Determine the (X, Y) coordinate at the center of the cell enclosing the given text.  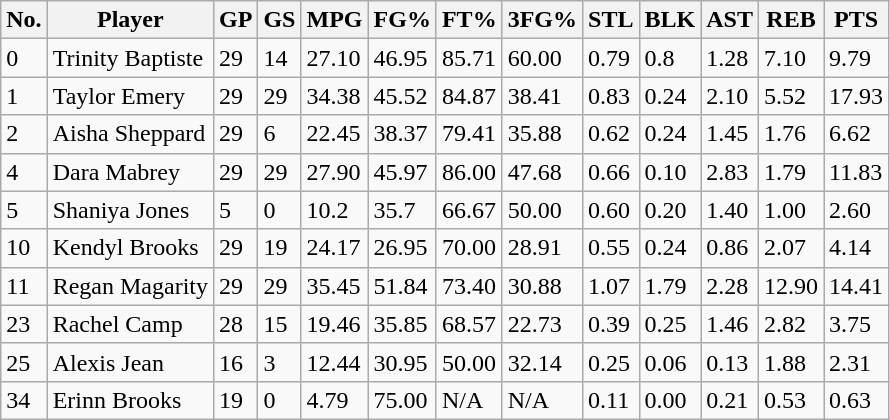
86.00 (469, 172)
3.75 (856, 324)
Regan Magarity (130, 286)
32.14 (542, 362)
0.66 (611, 172)
0.53 (792, 400)
79.41 (469, 134)
47.68 (542, 172)
1 (24, 96)
27.90 (334, 172)
4.14 (856, 248)
38.41 (542, 96)
4 (24, 172)
Erinn Brooks (130, 400)
2.82 (792, 324)
26.95 (402, 248)
16 (236, 362)
BLK (670, 20)
Rachel Camp (130, 324)
0.60 (611, 210)
0.86 (730, 248)
1.40 (730, 210)
15 (280, 324)
GP (236, 20)
2.83 (730, 172)
11 (24, 286)
14.41 (856, 286)
2 (24, 134)
6 (280, 134)
34 (24, 400)
0.20 (670, 210)
1.45 (730, 134)
2.28 (730, 286)
0.8 (670, 58)
46.95 (402, 58)
12.90 (792, 286)
10.2 (334, 210)
75.00 (402, 400)
2.07 (792, 248)
7.10 (792, 58)
84.87 (469, 96)
19.46 (334, 324)
1.88 (792, 362)
22.73 (542, 324)
5.52 (792, 96)
0.79 (611, 58)
30.88 (542, 286)
0.63 (856, 400)
1.46 (730, 324)
0.21 (730, 400)
12.44 (334, 362)
0.55 (611, 248)
1.07 (611, 286)
10 (24, 248)
14 (280, 58)
Player (130, 20)
85.71 (469, 58)
25 (24, 362)
PTS (856, 20)
Taylor Emery (130, 96)
0.62 (611, 134)
3 (280, 362)
Kendyl Brooks (130, 248)
66.67 (469, 210)
35.85 (402, 324)
Trinity Baptiste (130, 58)
1.28 (730, 58)
35.45 (334, 286)
MPG (334, 20)
REB (792, 20)
No. (24, 20)
51.84 (402, 286)
68.57 (469, 324)
GS (280, 20)
0.10 (670, 172)
28 (236, 324)
0.11 (611, 400)
30.95 (402, 362)
1.76 (792, 134)
45.97 (402, 172)
17.93 (856, 96)
70.00 (469, 248)
0.39 (611, 324)
24.17 (334, 248)
FT% (469, 20)
11.83 (856, 172)
73.40 (469, 286)
FG% (402, 20)
1.00 (792, 210)
2.31 (856, 362)
2.10 (730, 96)
Alexis Jean (130, 362)
AST (730, 20)
0.06 (670, 362)
4.79 (334, 400)
Shaniya Jones (130, 210)
22.45 (334, 134)
STL (611, 20)
9.79 (856, 58)
0.00 (670, 400)
3FG% (542, 20)
6.62 (856, 134)
Aisha Sheppard (130, 134)
23 (24, 324)
35.88 (542, 134)
28.91 (542, 248)
27.10 (334, 58)
45.52 (402, 96)
Dara Mabrey (130, 172)
35.7 (402, 210)
60.00 (542, 58)
2.60 (856, 210)
38.37 (402, 134)
34.38 (334, 96)
0.13 (730, 362)
0.83 (611, 96)
